Determine the (X, Y) coordinate at the center of the cell enclosing the given text.  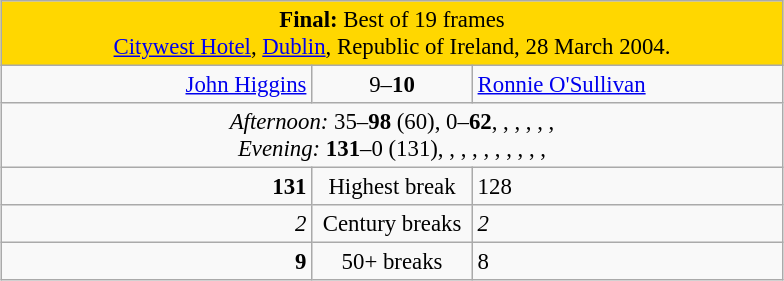
9 (156, 262)
Highest break (392, 187)
8 (628, 262)
Ronnie O'Sullivan (628, 85)
131 (156, 187)
9–10 (392, 85)
Afternoon: 35–98 (60), 0–62, , , , , , Evening: 131–0 (131), , , , , , , , , , (392, 136)
John Higgins (156, 85)
50+ breaks (392, 262)
128 (628, 187)
Century breaks (392, 224)
Final: Best of 19 framesCitywest Hotel, Dublin, Republic of Ireland, 28 March 2004. (392, 34)
